Identify which cell holds the provided text, then report its (x, y) central coordinate. 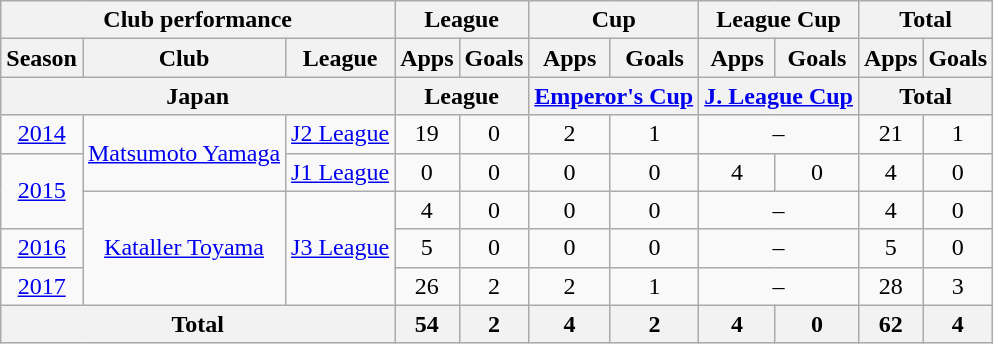
J2 League (340, 134)
26 (427, 286)
21 (890, 134)
Cup (614, 20)
J. League Cup (779, 96)
Club (184, 58)
2015 (42, 191)
28 (890, 286)
2017 (42, 286)
J1 League (340, 172)
Club performance (198, 20)
62 (890, 324)
19 (427, 134)
League Cup (779, 20)
2014 (42, 134)
Matsumoto Yamaga (184, 153)
2016 (42, 248)
Emperor's Cup (614, 96)
Japan (198, 96)
Kataller Toyama (184, 248)
3 (958, 286)
54 (427, 324)
Season (42, 58)
J3 League (340, 248)
